Identify which cell holds the provided text, then report its (x, y) central coordinate. 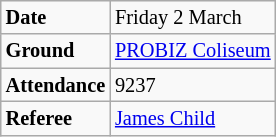
Friday 2 March (192, 17)
9237 (192, 85)
Ground (56, 51)
Referee (56, 118)
Date (56, 17)
James Child (192, 118)
PROBIZ Coliseum (192, 51)
Attendance (56, 85)
